Determine the (x, y) coordinate at the center of the cell enclosing the given text.  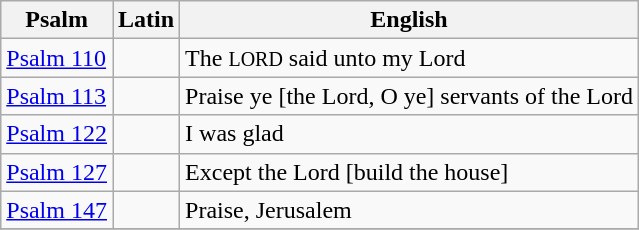
Praise ye [the Lord, O ye] servants of the Lord (410, 96)
Psalm 113 (57, 96)
Praise, Jerusalem (410, 210)
The LORD said unto my Lord (410, 58)
Psalm 122 (57, 134)
Psalm 127 (57, 172)
I was glad (410, 134)
Psalm (57, 20)
Latin (146, 20)
Except the Lord [build the house] (410, 172)
Psalm 110 (57, 58)
English (410, 20)
Psalm 147 (57, 210)
